Extract the (X, Y) coordinate from the center of the cell holding the provided text.  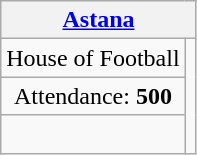
House of Football (93, 58)
Astana (98, 20)
Attendance: 500 (93, 96)
